Return (X, Y) of the center of cell containing provided text 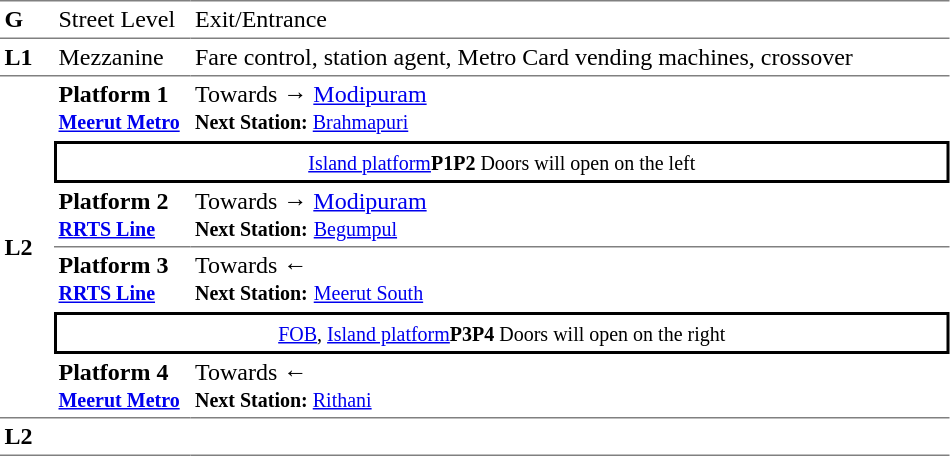
Street Level (122, 20)
Towards → ModipuramNext Station: Brahmapuri (570, 108)
G (27, 20)
Towards ← Next Station: Meerut South (570, 280)
Island platformP1P2 Doors will open on the left (502, 162)
Platform 4Meerut Metro (122, 386)
Platform 2RRTS Line (122, 215)
Mezzanine (122, 58)
Towards → ModipuramNext Station: Begumpul (570, 215)
Platform 3RRTS Line (122, 280)
Fare control, station agent, Metro Card vending machines, crossover (570, 58)
Towards ← Next Station: Rithani (570, 386)
Exit/Entrance (570, 20)
L1 (27, 58)
Platform 1Meerut Metro (122, 108)
FOB, Island platformP3P4 Doors will open on the right (502, 333)
